Detect which cell encompasses the target text, then output its (X, Y) center coordinate. 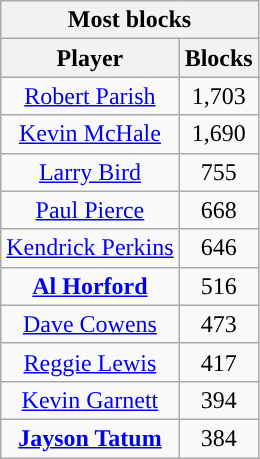
384 (218, 438)
646 (218, 248)
417 (218, 362)
1,703 (218, 96)
394 (218, 400)
Dave Cowens (90, 324)
Robert Parish (90, 96)
473 (218, 324)
668 (218, 210)
516 (218, 286)
1,690 (218, 134)
Most blocks (130, 20)
Larry Bird (90, 172)
Kevin Garnett (90, 400)
Kevin McHale (90, 134)
755 (218, 172)
Blocks (218, 58)
Al Horford (90, 286)
Player (90, 58)
Reggie Lewis (90, 362)
Kendrick Perkins (90, 248)
Paul Pierce (90, 210)
Jayson Tatum (90, 438)
